Scan for the cell matching the given text and deliver its [x, y] coordinate at center. 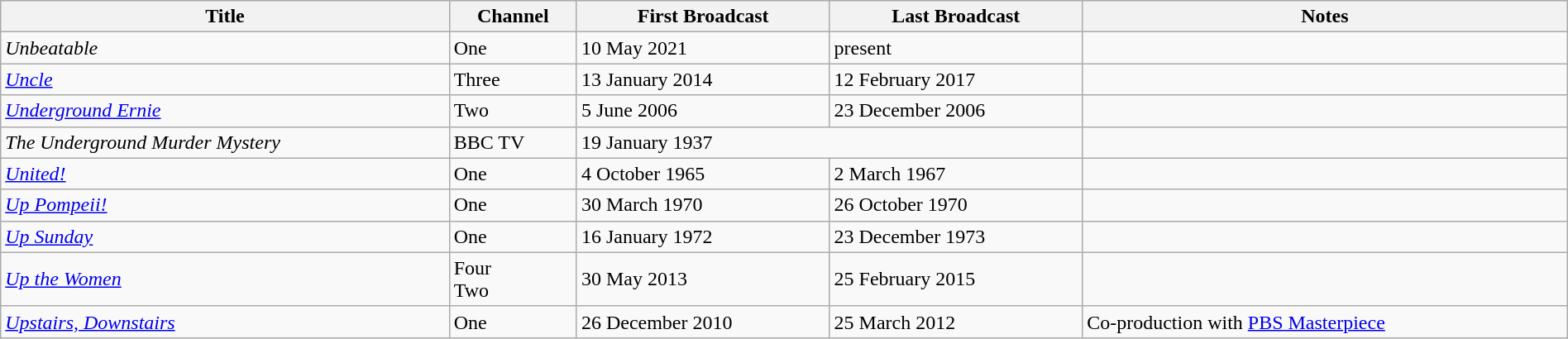
23 December 2006 [956, 111]
Channel [513, 17]
Uncle [225, 79]
10 May 2021 [703, 48]
Up the Women [225, 279]
4 October 1965 [703, 174]
30 May 2013 [703, 279]
16 January 1972 [703, 236]
present [956, 48]
12 February 2017 [956, 79]
United! [225, 174]
Upstairs, Downstairs [225, 322]
25 February 2015 [956, 279]
25 March 2012 [956, 322]
First Broadcast [703, 17]
30 March 1970 [703, 205]
26 October 1970 [956, 205]
BBC TV [513, 142]
Up Pompeii! [225, 205]
Unbeatable [225, 48]
Notes [1325, 17]
Underground Ernie [225, 111]
19 January 1937 [829, 142]
23 December 1973 [956, 236]
The Underground Murder Mystery [225, 142]
Two [513, 111]
Co-production with PBS Masterpiece [1325, 322]
2 March 1967 [956, 174]
Four Two [513, 279]
Last Broadcast [956, 17]
Title [225, 17]
26 December 2010 [703, 322]
13 January 2014 [703, 79]
Three [513, 79]
5 June 2006 [703, 111]
Up Sunday [225, 236]
